Capture the cell that displays the provided text and extract its [X, Y] central coordinate. 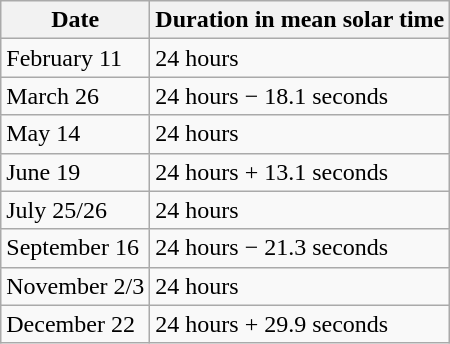
July 25/26 [76, 210]
December 22 [76, 324]
24 hours − 21.3 seconds [300, 248]
24 hours + 13.1 seconds [300, 172]
February 11 [76, 58]
24 hours + 29.9 seconds [300, 324]
September 16 [76, 248]
November 2/3 [76, 286]
June 19 [76, 172]
March 26 [76, 96]
May 14 [76, 134]
Duration in mean solar time [300, 20]
Date [76, 20]
24 hours − 18.1 seconds [300, 96]
